Pinpoint the cell where the given text exists, returning its [X, Y] midpoint coordinate. 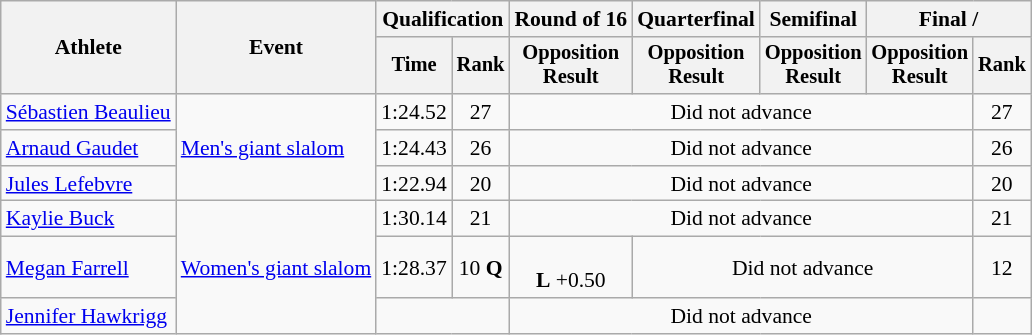
Round of 16 [570, 19]
Time [414, 66]
Jules Lefebvre [88, 184]
Quarterfinal [696, 19]
1:24.43 [414, 148]
Semifinal [814, 19]
1:28.37 [414, 268]
Jennifer Hawkrigg [88, 316]
1:24.52 [414, 112]
Men's giant slalom [276, 148]
Qualification [442, 19]
Final / [948, 19]
Kaylie Buck [88, 219]
Athlete [88, 48]
Event [276, 48]
Megan Farrell [88, 268]
1:30.14 [414, 219]
12 [1002, 268]
10 Q [481, 268]
Sébastien Beaulieu [88, 112]
1:22.94 [414, 184]
Arnaud Gaudet [88, 148]
Women's giant slalom [276, 267]
L +0.50 [570, 268]
